Search for the cell housing the specified text and yield its [X, Y] center coordinate. 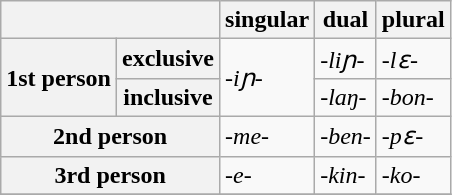
singular [268, 20]
2nd person [110, 136]
-laŋ- [346, 97]
3rd person [110, 175]
-lɛ- [413, 59]
exclusive [168, 59]
plural [413, 20]
-pɛ- [413, 136]
-kin- [346, 175]
-e- [268, 175]
-ko- [413, 175]
dual [346, 20]
1st person [59, 78]
-liɲ- [346, 59]
-me- [268, 136]
-ben- [346, 136]
-bon- [413, 97]
inclusive [168, 97]
-iɲ- [268, 78]
